Capture the cell that displays the provided text and extract its [X, Y] central coordinate. 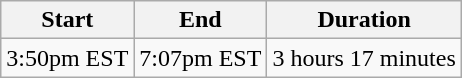
Start [68, 20]
7:07pm EST [200, 58]
3 hours 17 minutes [364, 58]
Duration [364, 20]
3:50pm EST [68, 58]
End [200, 20]
